Find where the given text appears and provide that cell's center as (x, y) coordinate. 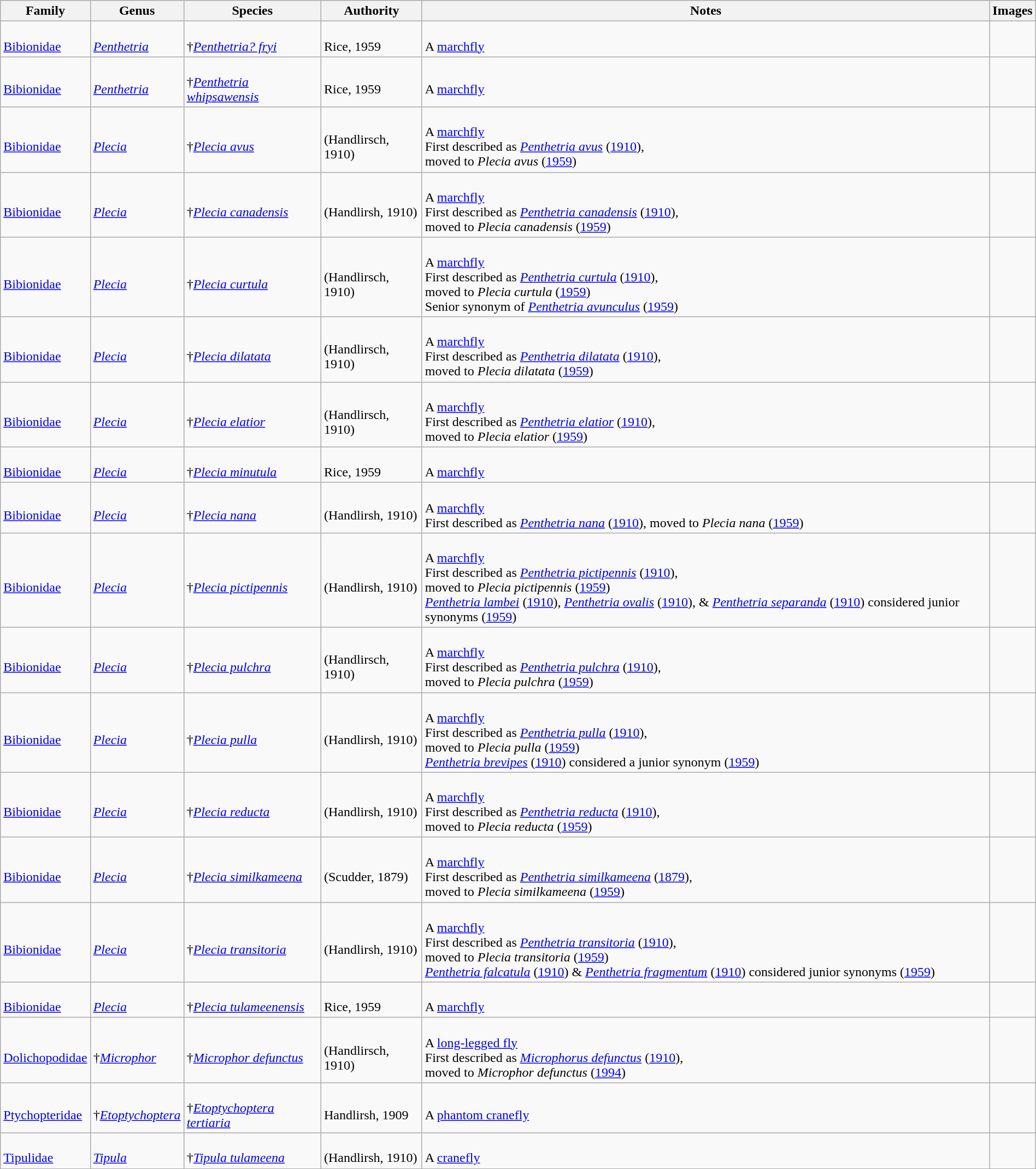
†Etoptychoptera tertiaria (252, 1108)
A marchfly First described as Penthetria elatior (1910), moved to Plecia elatior (1959) (706, 414)
†Microphor defunctus (252, 1050)
†Plecia pulchra (252, 660)
Ptychopteridae (45, 1108)
A marchfly First described as Penthetria dilatata (1910), moved to Plecia dilatata (1959) (706, 350)
†Plecia canadensis (252, 204)
A cranefly (706, 1150)
A marchfly First described as Penthetria curtula (1910), moved to Plecia curtula (1959) Senior synonym of Penthetria avunculus (1959) (706, 277)
Species (252, 11)
†Plecia avus (252, 140)
A marchflyFirst described as Penthetria avus (1910), moved to Plecia avus (1959) (706, 140)
A long-legged flyFirst described as Microphorus defunctus (1910), moved to Microphor defunctus (1994) (706, 1050)
†Plecia pulla (252, 733)
†Plecia elatior (252, 414)
†Penthetria whipsawensis (252, 82)
†Plecia transitoria (252, 942)
†Etoptychoptera (137, 1108)
A phantom cranefly (706, 1108)
A marchfly First described as Penthetria pulchra (1910), moved to Plecia pulchra (1959) (706, 660)
†Penthetria? fryi (252, 39)
†Plecia pictipennis (252, 580)
Handlirsh, 1909 (372, 1108)
Images (1013, 11)
†Plecia dilatata (252, 350)
Tipulidae (45, 1150)
A marchfly First described as Penthetria similkameena (1879), moved to Plecia similkameena (1959) (706, 870)
†Plecia tulameenensis (252, 1000)
†Plecia reducta (252, 805)
Family (45, 11)
Authority (372, 11)
†Plecia nana (252, 507)
A marchfly First described as Penthetria canadensis (1910), moved to Plecia canadensis (1959) (706, 204)
Dolichopodidae (45, 1050)
†Tipula tulameena (252, 1150)
Tipula (137, 1150)
†Plecia curtula (252, 277)
(Scudder, 1879) (372, 870)
†Plecia minutula (252, 464)
A marchfly First described as Penthetria pulla (1910), moved to Plecia pulla (1959)Penthetria brevipes (1910) considered a junior synonym (1959) (706, 733)
A marchfly First described as Penthetria nana (1910), moved to Plecia nana (1959) (706, 507)
†Microphor (137, 1050)
†Plecia similkameena (252, 870)
Genus (137, 11)
A marchfly First described as Penthetria reducta (1910), moved to Plecia reducta (1959) (706, 805)
Notes (706, 11)
